Determine the (X, Y) coordinate at the center of the cell enclosing the given text.  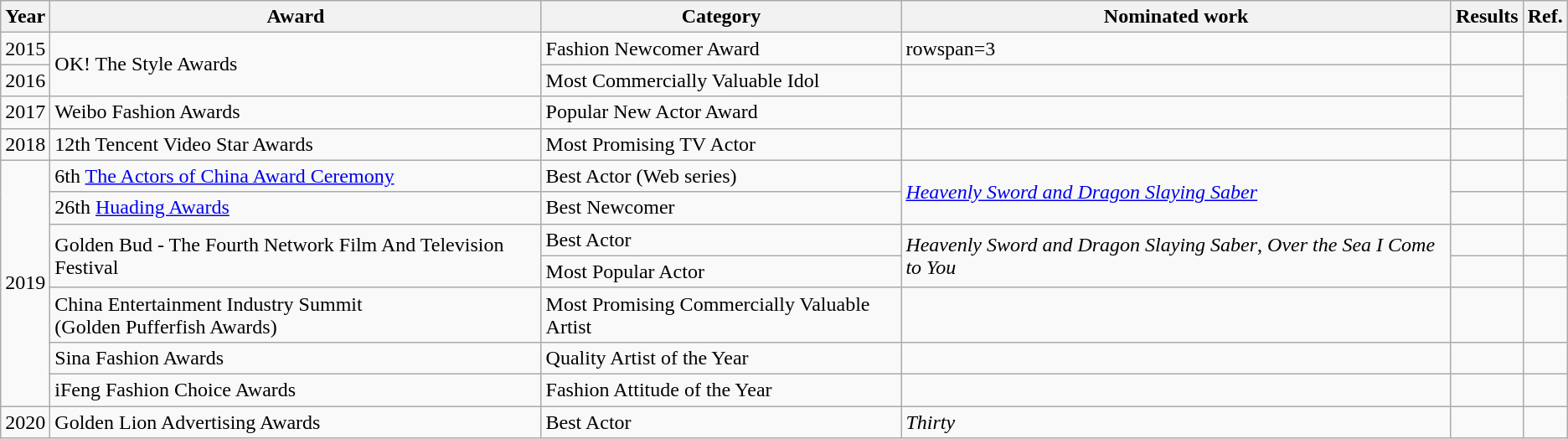
Popular New Actor Award (721, 112)
Heavenly Sword and Dragon Slaying Saber, Over the Sea I Come to You (1176, 256)
Weibo Fashion Awards (296, 112)
2019 (25, 283)
Fashion Newcomer Award (721, 49)
rowspan=3 (1176, 49)
2020 (25, 421)
Year (25, 17)
OK! The Style Awards (296, 65)
Nominated work (1176, 17)
Golden Bud - The Fourth Network Film And Television Festival (296, 256)
6th The Actors of China Award Ceremony (296, 176)
Most Popular Actor (721, 271)
Most Promising TV Actor (721, 144)
Results (1487, 17)
Quality Artist of the Year (721, 358)
2016 (25, 80)
2018 (25, 144)
Sina Fashion Awards (296, 358)
China Entertainment Industry Summit (Golden Pufferfish Awards) (296, 315)
Best Newcomer (721, 208)
Golden Lion Advertising Awards (296, 421)
Heavenly Sword and Dragon Slaying Saber (1176, 192)
12th Tencent Video Star Awards (296, 144)
Most Commercially Valuable Idol (721, 80)
26th Huading Awards (296, 208)
Thirty (1176, 421)
Award (296, 17)
2015 (25, 49)
2017 (25, 112)
Most Promising Commercially Valuable Artist (721, 315)
iFeng Fashion Choice Awards (296, 390)
Ref. (1545, 17)
Fashion Attitude of the Year (721, 390)
Category (721, 17)
Best Actor (Web series) (721, 176)
